Scan for the cell matching the given text and deliver its [x, y] coordinate at center. 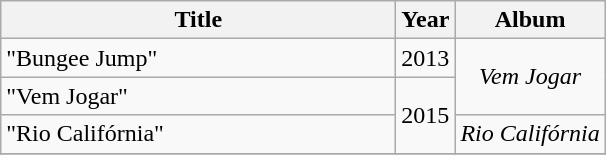
Rio Califórnia [530, 134]
2013 [426, 58]
"Bungee Jump" [198, 58]
Vem Jogar [530, 77]
2015 [426, 115]
Year [426, 20]
Title [198, 20]
Album [530, 20]
"Vem Jogar" [198, 96]
"Rio Califórnia" [198, 134]
